Pinpoint the cell where the given text exists, returning its (X, Y) midpoint coordinate. 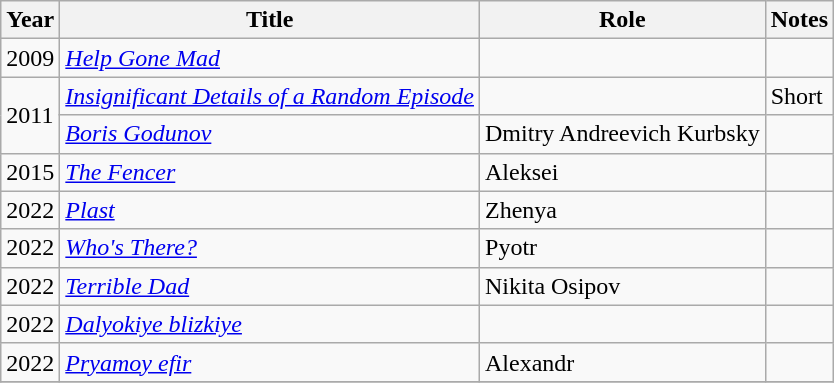
2011 (30, 115)
Zhenya (623, 210)
Alexandr (623, 362)
Notes (799, 20)
Help Gone Mad (270, 58)
Who's There? (270, 248)
Title (270, 20)
2009 (30, 58)
2015 (30, 172)
The Fencer (270, 172)
Aleksei (623, 172)
Year (30, 20)
Boris Godunov (270, 134)
Pyotr (623, 248)
Plast (270, 210)
Insignificant Details of a Random Episode (270, 96)
Terrible Dad (270, 286)
Pryamoy efir (270, 362)
Short (799, 96)
Dmitry Andreevich Kurbsky (623, 134)
Dalyokiye blizkiye (270, 324)
Role (623, 20)
Nikita Osipov (623, 286)
